Return the [x, y] coordinate for the center point of the cell that contains the specified text.  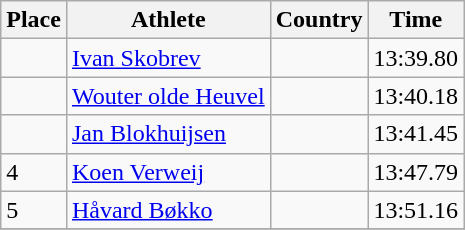
Athlete [168, 20]
13:51.16 [416, 210]
Country [319, 20]
13:39.80 [416, 58]
13:41.45 [416, 134]
Ivan Skobrev [168, 58]
Time [416, 20]
Wouter olde Heuvel [168, 96]
13:40.18 [416, 96]
4 [34, 172]
Place [34, 20]
Koen Verweij [168, 172]
13:47.79 [416, 172]
Håvard Bøkko [168, 210]
Jan Blokhuijsen [168, 134]
5 [34, 210]
